For the text-containing cell, return its midpoint in (x, y) coordinate format. 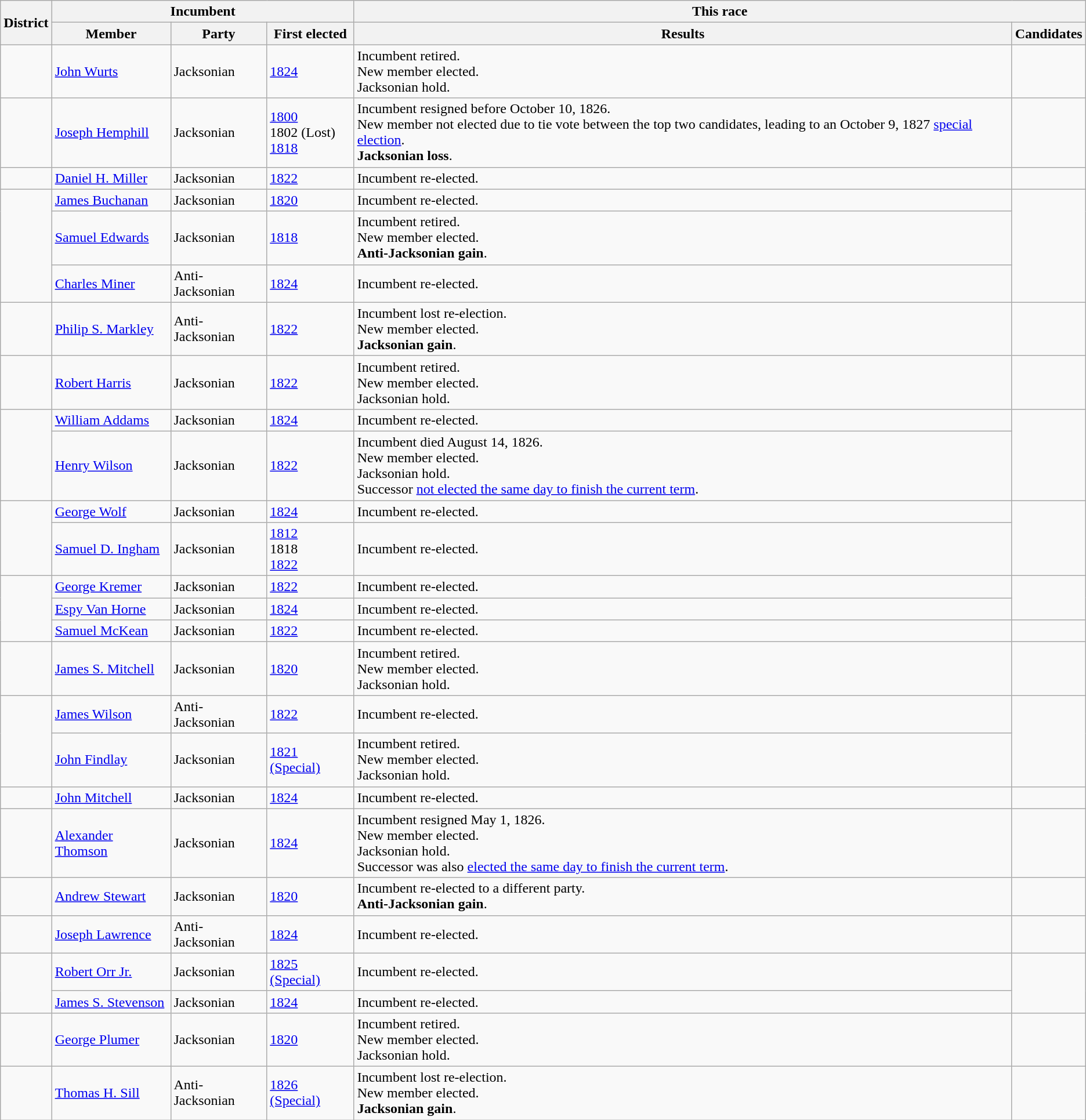
Joseph Lawrence (111, 934)
Incumbent died August 14, 1826.New member elected.Jacksonian hold.Successor not elected the same day to finish the current term. (683, 465)
Party (219, 34)
James Buchanan (111, 200)
Member (111, 34)
18121818 1822 (310, 549)
James S. Stevenson (111, 1002)
Incumbent retired.New member elected.Anti-Jacksonian gain. (683, 238)
Henry Wilson (111, 465)
Alexander Thomson (111, 843)
George Plumer (111, 1039)
Samuel McKean (111, 631)
Charles Miner (111, 283)
James Wilson (111, 715)
Philip S. Markley (111, 329)
1825 (Special) (310, 972)
Samuel D. Ingham (111, 549)
Joseph Hemphill (111, 132)
Thomas H. Sill (111, 1093)
District (26, 23)
1826 (Special) (310, 1093)
John Mitchell (111, 798)
Samuel Edwards (111, 238)
This race (719, 12)
1821 (Special) (310, 760)
Incumbent re-elected to a different party.Anti-Jacksonian gain. (683, 897)
John Wurts (111, 71)
Robert Orr Jr. (111, 972)
Andrew Stewart (111, 897)
Espy Van Horne (111, 609)
Robert Harris (111, 382)
1818 (310, 238)
Candidates (1049, 34)
James S. Mitchell (111, 669)
John Findlay (111, 760)
18001802 (Lost)1818 (310, 132)
First elected (310, 34)
Results (683, 34)
Daniel H. Miller (111, 178)
George Wolf (111, 511)
George Kremer (111, 587)
William Addams (111, 420)
Incumbent (203, 12)
Incumbent resigned May 1, 1826.New member elected.Jacksonian hold.Successor was also elected the same day to finish the current term. (683, 843)
